Scan for the cell matching the given text and deliver its [X, Y] coordinate at center. 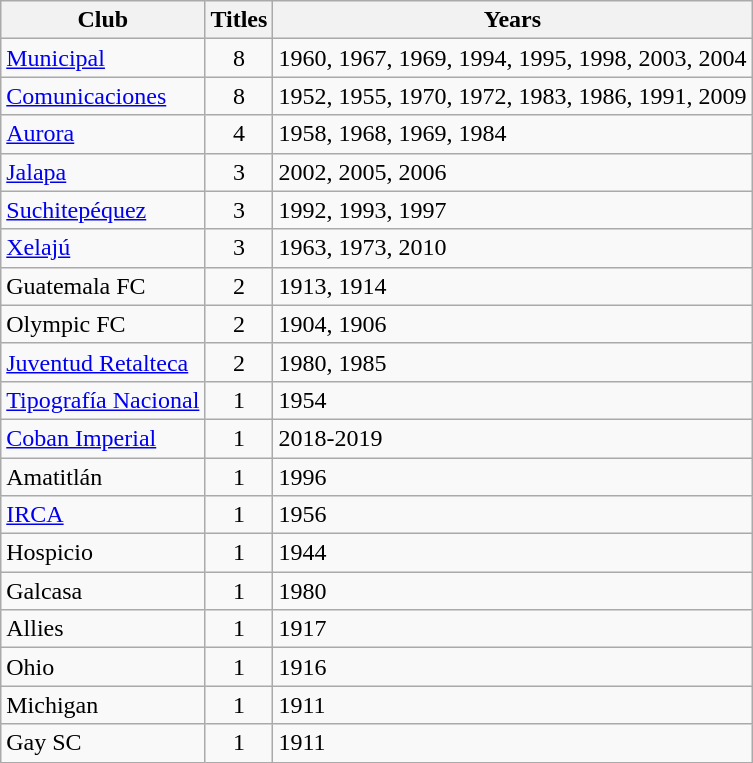
1958, 1968, 1969, 1984 [512, 134]
Hospicio [103, 553]
1904, 1906 [512, 324]
4 [239, 134]
1996 [512, 477]
Tipografía Nacional [103, 400]
1963, 1973, 2010 [512, 248]
Ohio [103, 667]
Comunicaciones [103, 96]
Gay SC [103, 743]
Xelajú [103, 248]
Titles [239, 20]
Suchitepéquez [103, 210]
2018-2019 [512, 438]
2002, 2005, 2006 [512, 172]
1944 [512, 553]
Municipal [103, 58]
Years [512, 20]
1956 [512, 515]
Galcasa [103, 591]
1960, 1967, 1969, 1994, 1995, 1998, 2003, 2004 [512, 58]
1954 [512, 400]
Coban Imperial [103, 438]
Guatemala FC [103, 286]
1980, 1985 [512, 362]
Aurora [103, 134]
Michigan [103, 705]
IRCA [103, 515]
1913, 1914 [512, 286]
1980 [512, 591]
1992, 1993, 1997 [512, 210]
Jalapa [103, 172]
Amatitlán [103, 477]
Allies [103, 629]
Olympic FC [103, 324]
1952, 1955, 1970, 1972, 1983, 1986, 1991, 2009 [512, 96]
1917 [512, 629]
Juventud Retalteca [103, 362]
1916 [512, 667]
Club [103, 20]
